Return the [X, Y] coordinate for the center point of the cell that contains the specified text.  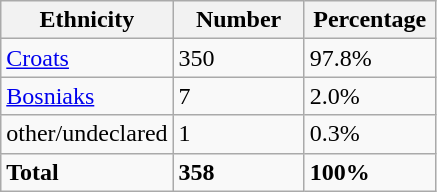
Ethnicity [87, 20]
Croats [87, 58]
0.3% [370, 134]
Bosniaks [87, 96]
Number [238, 20]
7 [238, 96]
97.8% [370, 58]
358 [238, 172]
Percentage [370, 20]
100% [370, 172]
1 [238, 134]
Total [87, 172]
other/undeclared [87, 134]
350 [238, 58]
2.0% [370, 96]
